From the cell containing the given text, extract its center point as (X, Y) coordinate. 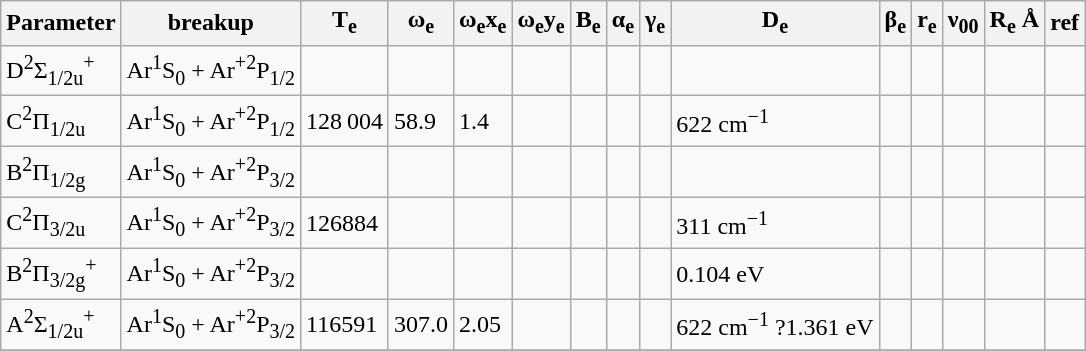
C2Π1/2u (61, 122)
De (775, 23)
311 cm−1 (775, 224)
1.4 (483, 122)
Te (345, 23)
0.104 eV (775, 274)
58.9 (420, 122)
622 cm−1 (775, 122)
breakup (211, 23)
126884 (345, 224)
γe (656, 23)
Re Å (1014, 23)
Be (588, 23)
αe (622, 23)
2.05 (483, 324)
D2Σ1/2u+ (61, 70)
ωeye (541, 23)
A2Σ1/2u+ (61, 324)
307.0 (420, 324)
re (928, 23)
ωexe (483, 23)
ν00 (963, 23)
βe (896, 23)
ωe (420, 23)
B2Π1/2g (61, 172)
C2Π3/2u (61, 224)
128 004 (345, 122)
622 cm−1 ?1.361 eV (775, 324)
B2Π3/2g+ (61, 274)
Parameter (61, 23)
116591 (345, 324)
ref (1065, 23)
